Provide the (X, Y) coordinate of the cell's center where the given text is located.  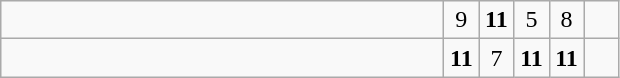
8 (566, 20)
5 (532, 20)
9 (462, 20)
7 (496, 58)
